For the text-containing cell, return its midpoint in (X, Y) coordinate format. 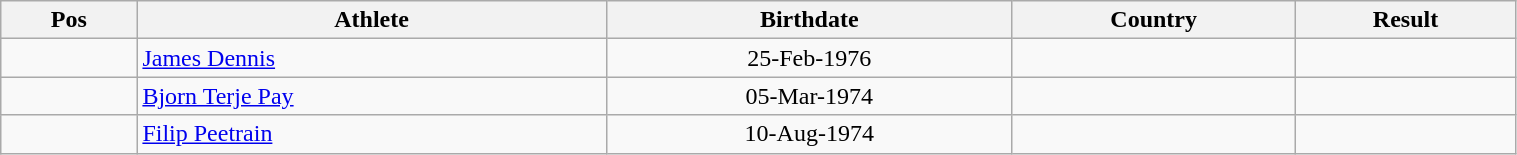
25-Feb-1976 (809, 58)
Athlete (372, 20)
Birthdate (809, 20)
Result (1406, 20)
Pos (69, 20)
James Dennis (372, 58)
Bjorn Terje Pay (372, 96)
Country (1154, 20)
10-Aug-1974 (809, 134)
Filip Peetrain (372, 134)
05-Mar-1974 (809, 96)
